Find where the given text appears and provide that cell's center as [X, Y] coordinate. 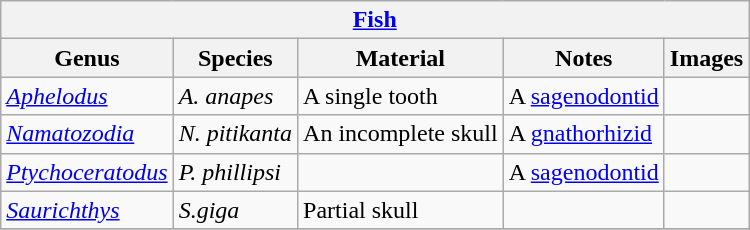
A single tooth [401, 96]
P. phillipsi [235, 172]
An incomplete skull [401, 134]
A gnathorhizid [584, 134]
Partial skull [401, 210]
Notes [584, 58]
Ptychoceratodus [87, 172]
Aphelodus [87, 96]
Namatozodia [87, 134]
Species [235, 58]
Fish [375, 20]
A. anapes [235, 96]
Genus [87, 58]
N. pitikanta [235, 134]
Saurichthys [87, 210]
Material [401, 58]
Images [706, 58]
S.giga [235, 210]
